Output the (x, y) coordinate of the center of the cell containing the given text.  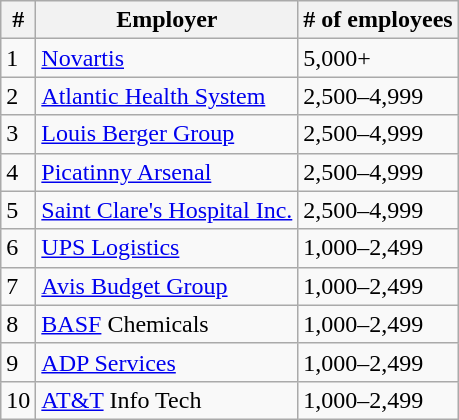
# of employees (378, 20)
Avis Budget Group (167, 286)
5 (18, 210)
# (18, 20)
2 (18, 96)
7 (18, 286)
Atlantic Health System (167, 96)
Picatinny Arsenal (167, 172)
Saint Clare's Hospital Inc. (167, 210)
6 (18, 248)
Louis Berger Group (167, 134)
Novartis (167, 58)
UPS Logistics (167, 248)
3 (18, 134)
8 (18, 324)
10 (18, 400)
AT&T Info Tech (167, 400)
5,000+ (378, 58)
BASF Chemicals (167, 324)
1 (18, 58)
Employer (167, 20)
ADP Services (167, 362)
4 (18, 172)
9 (18, 362)
